Scan for the cell matching the given text and deliver its [x, y] coordinate at center. 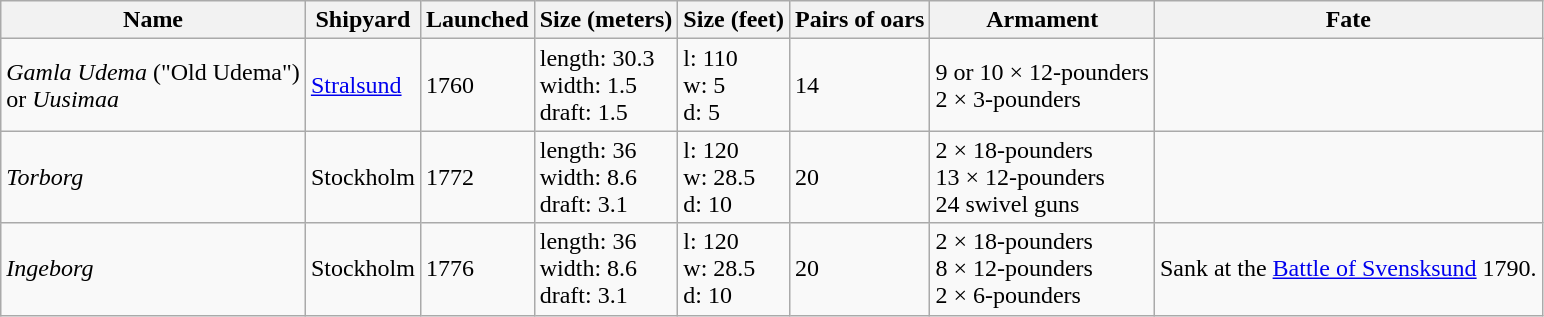
Fate [1348, 20]
9 or 10 × 12-pounders2 × 3-pounders [1042, 85]
2 × 18-pounders13 × 12-pounders24 swivel guns [1042, 177]
Size (feet) [734, 20]
1760 [477, 85]
Size (meters) [606, 20]
Stralsund [362, 85]
Shipyard [362, 20]
l: 110w: 5d: 5 [734, 85]
1772 [477, 177]
Torborg [154, 177]
Armament [1042, 20]
14 [859, 85]
2 × 18-pounders8 × 12-pounders2 × 6-pounders [1042, 269]
Pairs of oars [859, 20]
Ingeborg [154, 269]
Launched [477, 20]
Gamla Udema ("Old Udema")or Uusimaa [154, 85]
Sank at the Battle of Svensksund 1790. [1348, 269]
1776 [477, 269]
length: 30.3width: 1.5draft: 1.5 [606, 85]
Name [154, 20]
